For the text-containing cell, return its midpoint in (x, y) coordinate format. 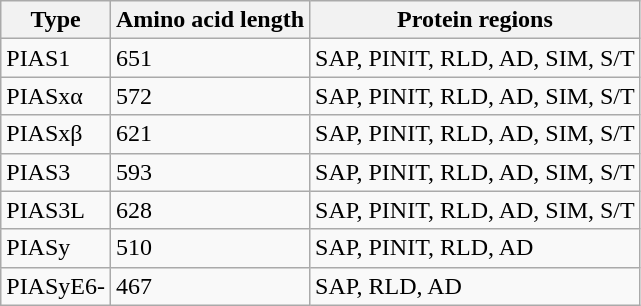
PIAS1 (56, 58)
651 (210, 58)
510 (210, 248)
PIASxα (56, 96)
PIAS3L (56, 210)
628 (210, 210)
593 (210, 172)
621 (210, 134)
467 (210, 286)
PIAS3 (56, 172)
SAP, RLD, AD (476, 286)
PIASxβ (56, 134)
PIASy (56, 248)
SAP, PINIT, RLD, AD (476, 248)
Amino acid length (210, 20)
PIASyE6- (56, 286)
Protein regions (476, 20)
Type (56, 20)
572 (210, 96)
